Detect which cell encompasses the target text, then output its [x, y] center coordinate. 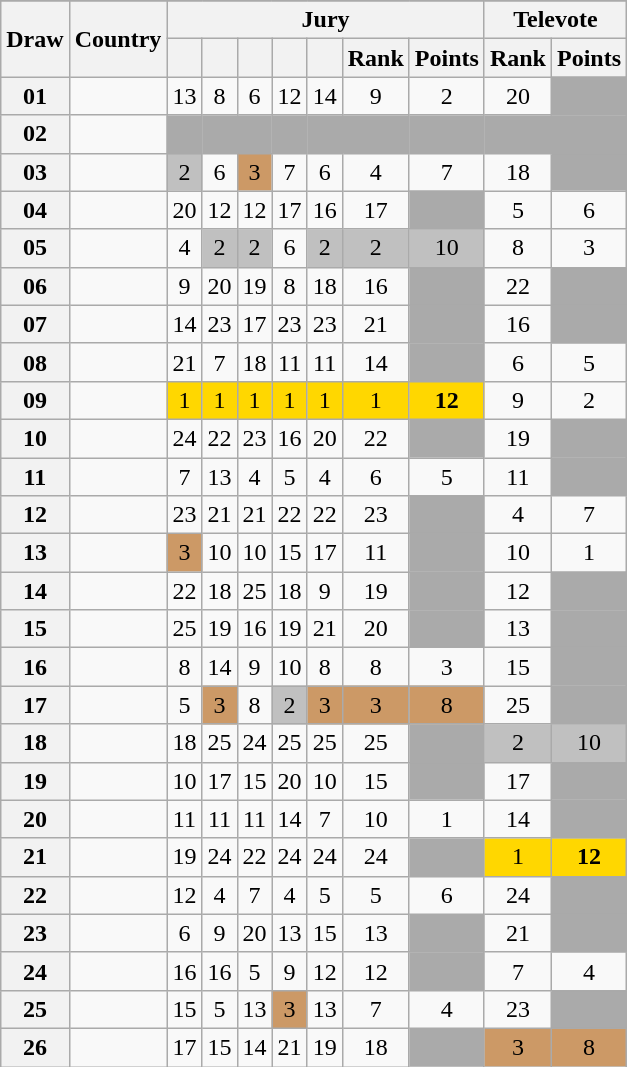
Draw [35, 39]
26 [35, 1047]
09 [35, 400]
Country [118, 39]
02 [35, 134]
Televote [555, 20]
03 [35, 172]
01 [35, 96]
06 [35, 286]
Jury [326, 20]
08 [35, 362]
07 [35, 324]
04 [35, 210]
05 [35, 248]
